Identify which cell holds the provided text, then report its (X, Y) central coordinate. 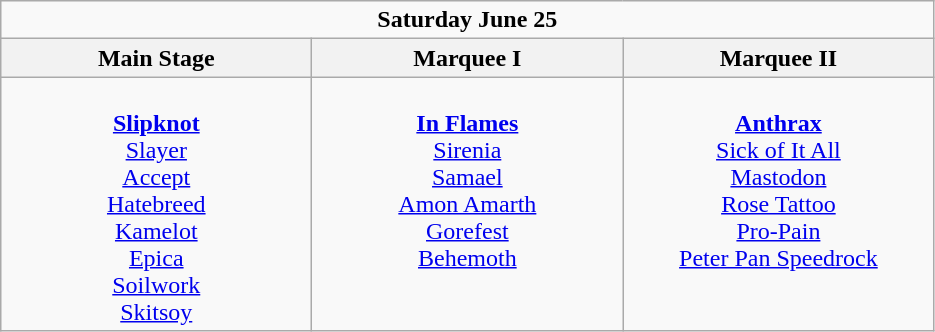
In Flames Sirenia Samael Amon Amarth Gorefest Behemoth (468, 204)
Saturday June 25 (468, 20)
Marquee II (778, 58)
Marquee I (468, 58)
Anthrax Sick of It All Mastodon Rose Tattoo Pro-Pain Peter Pan Speedrock (778, 204)
Main Stage (156, 58)
Slipknot Slayer Accept Hatebreed Kamelot Epica Soilwork Skitsoy (156, 204)
